For the text-containing cell, return its midpoint in (x, y) coordinate format. 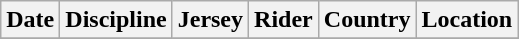
Rider (284, 20)
Jersey (210, 20)
Discipline (116, 20)
Country (367, 20)
Date (30, 20)
Location (467, 20)
